Locate the cell with the specified text and output its (x, y) center coordinate. 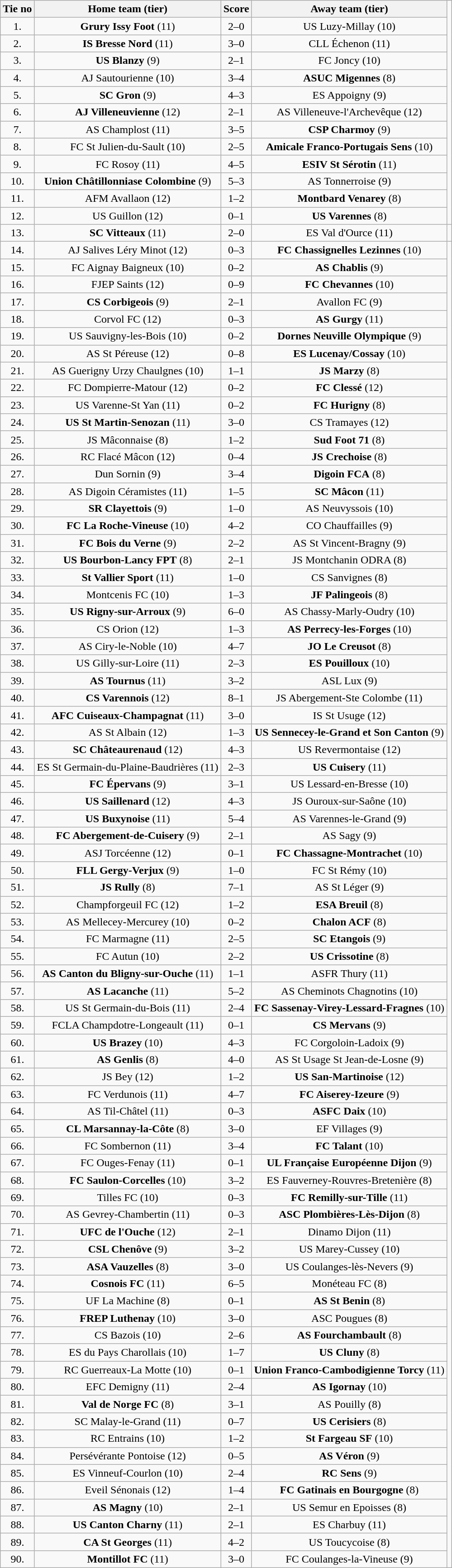
Digoin FCA (8) (349, 474)
AJ Salives Léry Minot (12) (128, 250)
US Canton Charny (11) (128, 1525)
RC Guerreaux-La Motte (10) (128, 1370)
1. (17, 26)
AS Tonnerroise (9) (349, 181)
CSP Charmoy (9) (349, 129)
86. (17, 1490)
AS St Vincent-Bragny (9) (349, 543)
US Sennecey-le-Grand et Son Canton (9) (349, 732)
30. (17, 526)
SC Etangois (9) (349, 939)
12. (17, 216)
ES Charbuy (11) (349, 1525)
FC Chassagne-Montrachet (10) (349, 853)
US Gilly-sur-Loire (11) (128, 663)
54. (17, 939)
CS Varennois (12) (128, 698)
CS Tramayes (12) (349, 422)
23. (17, 405)
US St Germain-du-Bois (11) (128, 1008)
JS Marzy (8) (349, 371)
Union Franco-Cambodigienne Torcy (11) (349, 1370)
Avallon FC (9) (349, 302)
US Bourbon-Lancy FPT (8) (128, 560)
Champforgeuil FC (12) (128, 905)
FC Chassignelles Lezinnes (10) (349, 250)
ASL Lux (9) (349, 681)
JS Crechoise (8) (349, 457)
IS Bresse Nord (11) (128, 43)
FC La Roche-Vineuse (10) (128, 526)
FLL Gergy-Verjux (9) (128, 870)
AS Pouilly (8) (349, 1404)
4–0 (236, 1060)
19. (17, 336)
FJEP Saints (12) (128, 285)
84. (17, 1456)
FREP Luthenay (10) (128, 1318)
45. (17, 784)
FC Sassenay-Virey-Lessard-Fragnes (10) (349, 1008)
FC Saulon-Corcelles (10) (128, 1180)
52. (17, 905)
US Sauvigny-les-Bois (10) (128, 336)
AS Sagy (9) (349, 836)
US Lessard-en-Bresse (10) (349, 784)
CS Bazois (10) (128, 1335)
5–3 (236, 181)
Tie no (17, 9)
31. (17, 543)
ES St Germain-du-Plaine-Baudrières (11) (128, 767)
71. (17, 1232)
AS Perrecy-les-Forges (10) (349, 629)
14. (17, 250)
1–4 (236, 1490)
US Guillon (12) (128, 216)
ES Vinneuf-Courlon (10) (128, 1473)
57. (17, 991)
5–2 (236, 991)
Montbard Venarey (8) (349, 198)
21. (17, 371)
US San-Martinoise (12) (349, 1077)
64. (17, 1111)
ESIV St Sérotin (11) (349, 164)
59. (17, 1025)
42. (17, 732)
13. (17, 233)
25. (17, 439)
ES Pouilloux (10) (349, 663)
26. (17, 457)
15. (17, 267)
AJ Sautourienne (10) (128, 78)
AS Tournus (11) (128, 681)
US Marey-Cussey (10) (349, 1249)
CS Orion (12) (128, 629)
FC Ouges-Fenay (11) (128, 1163)
FC Marmagne (11) (128, 939)
AS Mellecey-Mercurey (10) (128, 922)
FC Chevannes (10) (349, 285)
US Rigny-sur-Arroux (9) (128, 612)
75. (17, 1301)
46. (17, 801)
Chalon ACF (8) (349, 922)
89. (17, 1542)
US Revermontaise (12) (349, 749)
36. (17, 629)
Monéteau FC (8) (349, 1283)
33. (17, 577)
AJ Villeneuvienne (12) (128, 112)
49. (17, 853)
JS Abergement-Ste Colombe (11) (349, 698)
FC Remilly-sur-Tille (11) (349, 1197)
FC Aiserey-Izeure (9) (349, 1094)
AS Chassy-Marly-Oudry (10) (349, 612)
Dun Sornin (9) (128, 474)
ASJ Torcéenne (12) (128, 853)
FC Aignay Baigneux (10) (128, 267)
FC Épervans (9) (128, 784)
FC Sombernon (11) (128, 1146)
CA St Georges (11) (128, 1542)
85. (17, 1473)
ES Fauverney-Rouvres-Bretenière (8) (349, 1180)
FC Rosoy (11) (128, 164)
AS Canton du Bligny-sur-Ouche (11) (128, 973)
70. (17, 1215)
AS Véron (9) (349, 1456)
CLL Échenon (11) (349, 43)
US St Martin-Senozan (11) (128, 422)
ASC Pougues (8) (349, 1318)
9. (17, 164)
ES Appoigny (9) (349, 95)
Sud Foot 71 (8) (349, 439)
Val de Norge FC (8) (128, 1404)
6–0 (236, 612)
AS Neuvyssois (10) (349, 509)
0–4 (236, 457)
5–4 (236, 819)
FC Clessé (12) (349, 388)
FC Dompierre-Matour (12) (128, 388)
63. (17, 1094)
Montcenis FC (10) (128, 595)
37. (17, 646)
SR Clayettois (9) (128, 509)
AS St Péreuse (12) (128, 353)
RC Sens (9) (349, 1473)
61. (17, 1060)
82. (17, 1421)
6–5 (236, 1283)
SC Vitteaux (11) (128, 233)
11. (17, 198)
7–1 (236, 887)
SC Malay-le-Grand (11) (128, 1421)
JS Rully (8) (128, 887)
JS Mâconnaise (8) (128, 439)
AS St Usage St Jean-de-Losne (9) (349, 1060)
AS Genlis (8) (128, 1060)
77. (17, 1335)
3–5 (236, 129)
22. (17, 388)
ASA Vauzelles (8) (128, 1266)
AS Digoin Céramistes (11) (128, 491)
AS Gevrey-Chambertin (11) (128, 1215)
Score (236, 9)
AS Magny (10) (128, 1507)
AS Fourchambault (8) (349, 1335)
0–8 (236, 353)
53. (17, 922)
CS Mervans (9) (349, 1025)
SC Mâcon (11) (349, 491)
FC Hurigny (8) (349, 405)
AS St Benin (8) (349, 1301)
29. (17, 509)
FC Talant (10) (349, 1146)
8–1 (236, 698)
AFM Avallaon (12) (128, 198)
56. (17, 973)
44. (17, 767)
74. (17, 1283)
50. (17, 870)
27. (17, 474)
51. (17, 887)
UL Française Européenne Dijon (9) (349, 1163)
AS Cheminots Chagnotins (10) (349, 991)
39. (17, 681)
AS Gurgy (11) (349, 319)
0–7 (236, 1421)
AS Varennes-le-Grand (9) (349, 819)
US Semur en Epoisses (8) (349, 1507)
32. (17, 560)
US Buxynoise (11) (128, 819)
RC Flacé Mâcon (12) (128, 457)
Cosnois FC (11) (128, 1283)
2–6 (236, 1335)
FC St Rémy (10) (349, 870)
CO Chauffailles (9) (349, 526)
AFC Cuiseaux-Champagnat (11) (128, 715)
87. (17, 1507)
1–7 (236, 1353)
St Fargeau SF (10) (349, 1439)
90. (17, 1559)
24. (17, 422)
US Crissotine (8) (349, 956)
Grury Issy Foot (11) (128, 26)
35. (17, 612)
FC Bois du Verne (9) (128, 543)
US Coulanges-lès-Nevers (9) (349, 1266)
Home team (tier) (128, 9)
US Brazey (10) (128, 1042)
79. (17, 1370)
5. (17, 95)
88. (17, 1525)
ES du Pays Charollais (10) (128, 1353)
ASUC Migennes (8) (349, 78)
US Blanzy (9) (128, 61)
FC Abergement-de-Cuisery (9) (128, 836)
IS St Usuge (12) (349, 715)
US Cerisiers (8) (349, 1421)
AS Chablis (9) (349, 267)
JO Le Creusot (8) (349, 646)
CL Marsannay-la-Côte (8) (128, 1129)
Dornes Neuville Olympique (9) (349, 336)
EFC Demigny (11) (128, 1387)
FC St Julien-du-Sault (10) (128, 147)
58. (17, 1008)
ES Lucenay/Cossay (10) (349, 353)
3. (17, 61)
AS St Albain (12) (128, 732)
55. (17, 956)
4. (17, 78)
US Cuisery (11) (349, 767)
2. (17, 43)
US Toucycoise (8) (349, 1542)
28. (17, 491)
18. (17, 319)
76. (17, 1318)
JS Ouroux-sur-Saône (10) (349, 801)
AS Guerigny Urzy Chaulgnes (10) (128, 371)
ASC Plombières-Lès-Dijon (8) (349, 1215)
60. (17, 1042)
72. (17, 1249)
US Varenne-St Yan (11) (128, 405)
20. (17, 353)
AS Lacanche (11) (128, 991)
0–5 (236, 1456)
Away team (tier) (349, 9)
AS St Léger (9) (349, 887)
8. (17, 147)
SC Gron (9) (128, 95)
ASFR Thury (11) (349, 973)
67. (17, 1163)
FC Gatinais en Bourgogne (8) (349, 1490)
Corvol FC (12) (128, 319)
FC Coulanges-la-Vineuse (9) (349, 1559)
17. (17, 302)
EF Villages (9) (349, 1129)
83. (17, 1439)
34. (17, 595)
FC Autun (10) (128, 956)
80. (17, 1387)
St Vallier Sport (11) (128, 577)
10. (17, 181)
AS Ciry-le-Noble (10) (128, 646)
FC Corgoloin-Ladoix (9) (349, 1042)
UF La Machine (8) (128, 1301)
US Cluny (8) (349, 1353)
7. (17, 129)
CS Sanvignes (8) (349, 577)
16. (17, 285)
ES Val d'Ource (11) (349, 233)
68. (17, 1180)
81. (17, 1404)
Amicale Franco-Portugais Sens (10) (349, 147)
FC Verdunois (11) (128, 1094)
JS Bey (12) (128, 1077)
Union Châtillonniase Colombine (9) (128, 181)
40. (17, 698)
78. (17, 1353)
AS Igornay (10) (349, 1387)
69. (17, 1197)
ASFC Daix (10) (349, 1111)
6. (17, 112)
AS Til-Châtel (11) (128, 1111)
CS Corbigeois (9) (128, 302)
Persévérante Pontoise (12) (128, 1456)
RC Entrains (10) (128, 1439)
US Varennes (8) (349, 216)
47. (17, 819)
AS Champlost (11) (128, 129)
66. (17, 1146)
73. (17, 1266)
Tilles FC (10) (128, 1197)
Eveil Sénonais (12) (128, 1490)
43. (17, 749)
FC Joncy (10) (349, 61)
Montillot FC (11) (128, 1559)
62. (17, 1077)
ESA Breuil (8) (349, 905)
38. (17, 663)
US Luzy-Millay (10) (349, 26)
SC Châteaurenaud (12) (128, 749)
AS Villeneuve-l'Archevêque (12) (349, 112)
Dinamo Dijon (11) (349, 1232)
65. (17, 1129)
UFC de l'Ouche (12) (128, 1232)
CSL Chenôve (9) (128, 1249)
0–9 (236, 285)
48. (17, 836)
JS Montchanin ODRA (8) (349, 560)
JF Palingeois (8) (349, 595)
4–5 (236, 164)
1–5 (236, 491)
US Saillenard (12) (128, 801)
FCLA Champdotre-Longeault (11) (128, 1025)
41. (17, 715)
